Search for the cell housing the specified text and yield its (x, y) center coordinate. 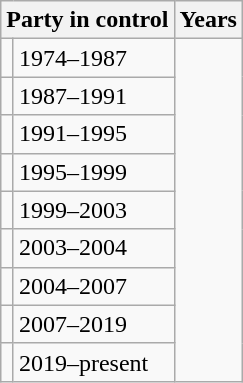
2007–2019 (94, 324)
2004–2007 (94, 286)
1991–1995 (94, 134)
2019–present (94, 362)
2003–2004 (94, 248)
1987–1991 (94, 96)
Years (208, 20)
1999–2003 (94, 210)
Party in control (88, 20)
1974–1987 (94, 58)
1995–1999 (94, 172)
